Scan for the cell matching the given text and deliver its [x, y] coordinate at center. 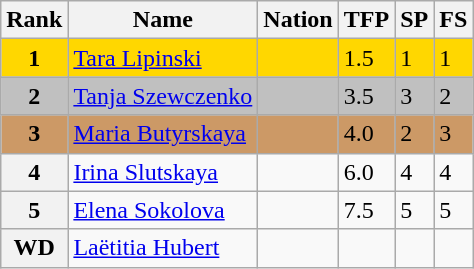
Nation [298, 20]
Name [163, 20]
SP [414, 20]
4.0 [366, 134]
1.5 [366, 58]
Rank [34, 20]
Maria Butyrskaya [163, 134]
7.5 [366, 210]
3.5 [366, 96]
TFP [366, 20]
Tanja Szewczenko [163, 96]
WD [34, 248]
6.0 [366, 172]
FS [454, 20]
Irina Slutskaya [163, 172]
Tara Lipinski [163, 58]
Laëtitia Hubert [163, 248]
Elena Sokolova [163, 210]
